Determine the [x, y] coordinate at the center of the cell enclosing the given text.  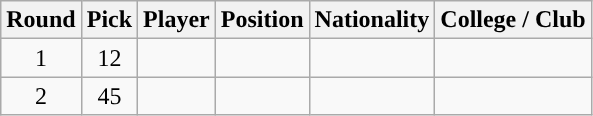
45 [109, 96]
Pick [109, 20]
1 [41, 58]
Round [41, 20]
Nationality [372, 20]
Position [262, 20]
12 [109, 58]
College / Club [513, 20]
Player [177, 20]
2 [41, 96]
